Locate the cell with the specified text and output its [x, y] center coordinate. 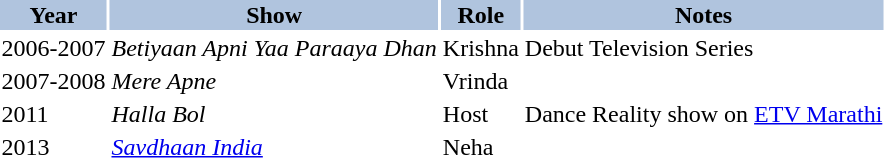
Role [480, 15]
Notes [703, 15]
Year [54, 15]
Debut Television Series [703, 48]
Host [480, 114]
Betiyaan Apni Yaa Paraaya Dhan [274, 48]
Mere Apne [274, 81]
2011 [54, 114]
Halla Bol [274, 114]
Show [274, 15]
2007-2008 [54, 81]
Krishna [480, 48]
2006-2007 [54, 48]
Vrinda [480, 81]
Dance Reality show on ETV Marathi [703, 114]
